Determine the [X, Y] coordinate at the center of the cell enclosing the given text.  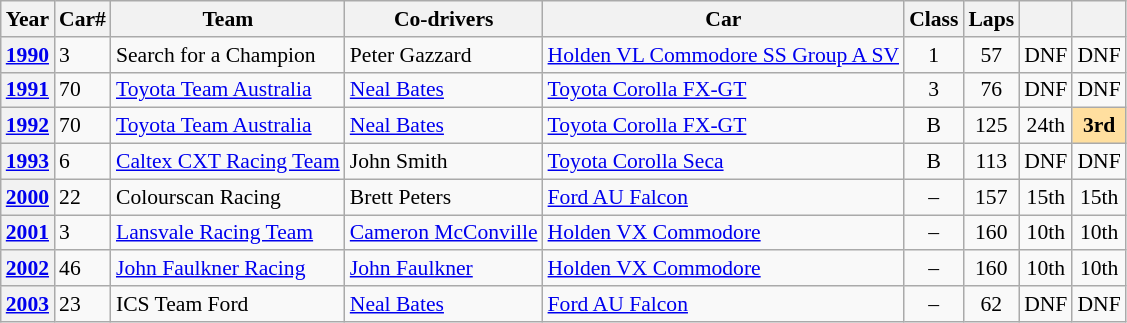
1 [934, 55]
157 [991, 197]
Year [28, 19]
Team [228, 19]
Car# [82, 19]
76 [991, 90]
John Faulkner Racing [228, 269]
Caltex CXT Racing Team [228, 162]
3rd [1098, 126]
46 [82, 269]
Co-drivers [444, 19]
24th [1046, 126]
Class [934, 19]
ICS Team Ford [228, 304]
Lansvale Racing Team [228, 233]
Peter Gazzard [444, 55]
Toyota Corolla Seca [724, 162]
John Faulkner [444, 269]
57 [991, 55]
113 [991, 162]
Brett Peters [444, 197]
125 [991, 126]
2000 [28, 197]
22 [82, 197]
1992 [28, 126]
2002 [28, 269]
62 [991, 304]
John Smith [444, 162]
Colourscan Racing [228, 197]
Car [724, 19]
Search for a Champion [228, 55]
1990 [28, 55]
Holden VL Commodore SS Group A SV [724, 55]
1993 [28, 162]
Cameron McConville [444, 233]
23 [82, 304]
Laps [991, 19]
2003 [28, 304]
2001 [28, 233]
1991 [28, 90]
6 [82, 162]
